Pinpoint the cell where the given text exists, returning its (x, y) midpoint coordinate. 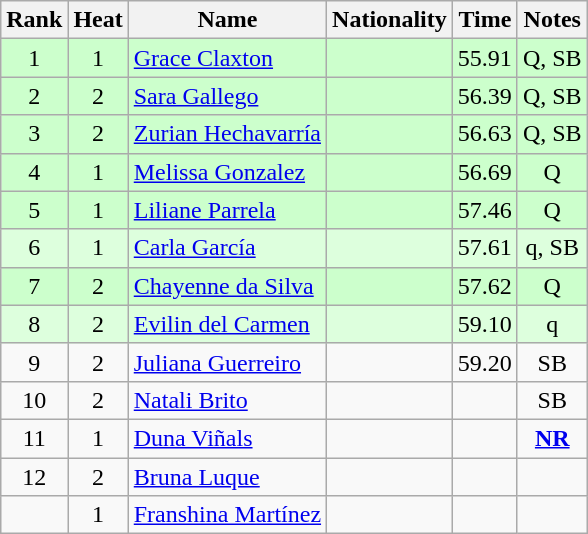
Name (227, 20)
Time (484, 20)
Liliane Parrela (227, 210)
Heat (98, 20)
Melissa Gonzalez (227, 172)
57.46 (484, 210)
Nationality (390, 20)
NR (552, 438)
Natali Brito (227, 400)
59.10 (484, 324)
11 (34, 438)
6 (34, 248)
Bruna Luque (227, 477)
8 (34, 324)
Rank (34, 20)
56.63 (484, 134)
5 (34, 210)
56.39 (484, 96)
Zurian Hechavarría (227, 134)
Juliana Guerreiro (227, 362)
59.20 (484, 362)
55.91 (484, 58)
Franshina Martínez (227, 515)
57.62 (484, 286)
Grace Claxton (227, 58)
q, SB (552, 248)
10 (34, 400)
57.61 (484, 248)
Notes (552, 20)
q (552, 324)
3 (34, 134)
56.69 (484, 172)
Duna Viñals (227, 438)
Evilin del Carmen (227, 324)
Sara Gallego (227, 96)
9 (34, 362)
7 (34, 286)
Chayenne da Silva (227, 286)
4 (34, 172)
12 (34, 477)
Carla García (227, 248)
